Extract the (X, Y) coordinate from the center of the cell holding the provided text.  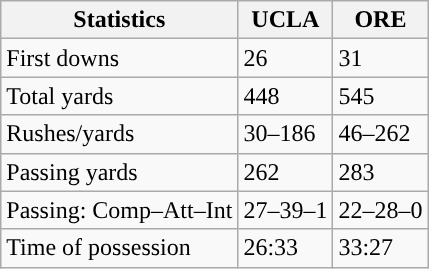
545 (380, 96)
Total yards (120, 96)
448 (286, 96)
Statistics (120, 20)
31 (380, 58)
26 (286, 58)
Passing yards (120, 172)
33:27 (380, 248)
26:33 (286, 248)
46–262 (380, 134)
Passing: Comp–Att–Int (120, 210)
22–28–0 (380, 210)
262 (286, 172)
27–39–1 (286, 210)
Time of possession (120, 248)
Rushes/yards (120, 134)
283 (380, 172)
UCLA (286, 20)
First downs (120, 58)
ORE (380, 20)
30–186 (286, 134)
